Extract the (x, y) coordinate from the center of the cell holding the provided text.  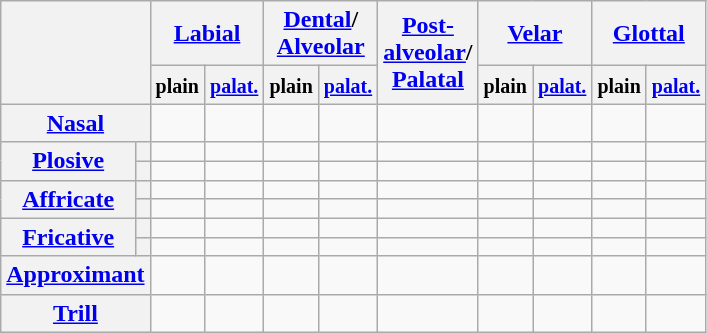
Post-alveolar/Palatal (428, 52)
Labial (207, 34)
Dental/Alveolar (321, 34)
Plosive (68, 161)
Affricate (68, 199)
Trill (76, 313)
Fricative (68, 237)
Nasal (76, 123)
Velar (535, 34)
Approximant (76, 275)
Glottal (649, 34)
